Pinpoint the cell where the given text exists, returning its (x, y) midpoint coordinate. 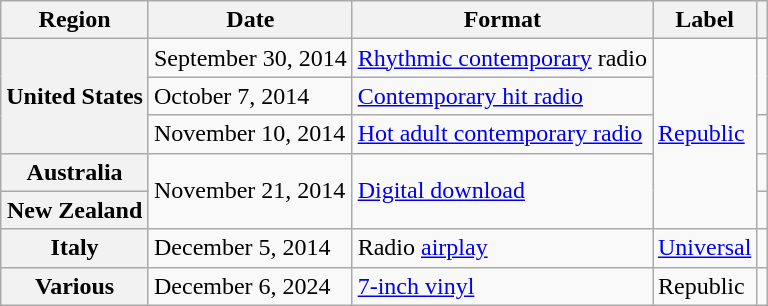
Rhythmic contemporary radio (502, 58)
Digital download (502, 191)
November 10, 2014 (250, 134)
Italy (75, 248)
United States (75, 96)
October 7, 2014 (250, 96)
December 6, 2024 (250, 286)
Date (250, 20)
Format (502, 20)
November 21, 2014 (250, 191)
New Zealand (75, 210)
September 30, 2014 (250, 58)
Radio airplay (502, 248)
December 5, 2014 (250, 248)
Region (75, 20)
Australia (75, 172)
Universal (704, 248)
Label (704, 20)
Hot adult contemporary radio (502, 134)
7-inch vinyl (502, 286)
Contemporary hit radio (502, 96)
Various (75, 286)
